Output the (X, Y) coordinate of the center of the cell containing the given text.  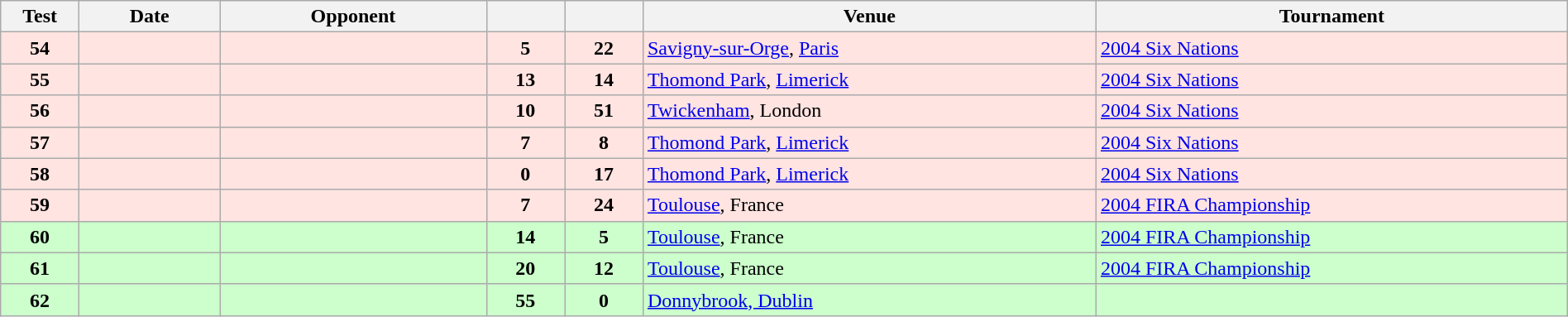
54 (40, 48)
57 (40, 142)
59 (40, 205)
22 (604, 48)
13 (526, 79)
Test (40, 17)
51 (604, 111)
10 (526, 111)
Twickenham, London (869, 111)
8 (604, 142)
12 (604, 268)
Savigny-sur-Orge, Paris (869, 48)
Venue (869, 17)
Opponent (353, 17)
Date (149, 17)
Tournament (1331, 17)
62 (40, 300)
56 (40, 111)
24 (604, 205)
20 (526, 268)
58 (40, 174)
17 (604, 174)
61 (40, 268)
Donnybrook, Dublin (869, 300)
60 (40, 237)
